Output the (x, y) coordinate of the center of the cell containing the given text.  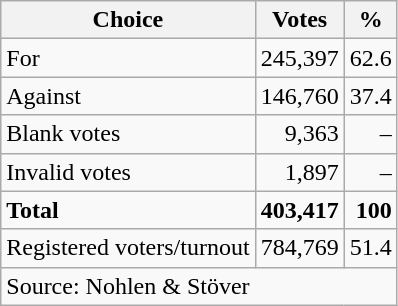
51.4 (370, 248)
Against (128, 96)
9,363 (300, 134)
245,397 (300, 58)
Source: Nohlen & Stöver (199, 286)
Choice (128, 20)
1,897 (300, 172)
Votes (300, 20)
784,769 (300, 248)
100 (370, 210)
37.4 (370, 96)
Total (128, 210)
Blank votes (128, 134)
% (370, 20)
62.6 (370, 58)
For (128, 58)
146,760 (300, 96)
Invalid votes (128, 172)
403,417 (300, 210)
Registered voters/turnout (128, 248)
